Identify which cell holds the provided text, then report its [x, y] central coordinate. 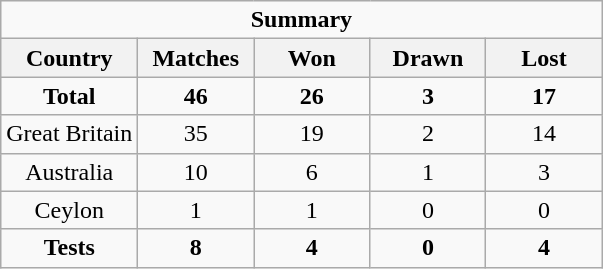
Great Britain [70, 134]
14 [544, 134]
Matches [196, 58]
6 [312, 172]
10 [196, 172]
35 [196, 134]
Drawn [428, 58]
Australia [70, 172]
Country [70, 58]
17 [544, 96]
Total [70, 96]
Ceylon [70, 210]
Won [312, 58]
Lost [544, 58]
19 [312, 134]
Tests [70, 248]
46 [196, 96]
Summary [302, 20]
2 [428, 134]
8 [196, 248]
26 [312, 96]
